Output the [X, Y] coordinate of the center of the cell containing the given text.  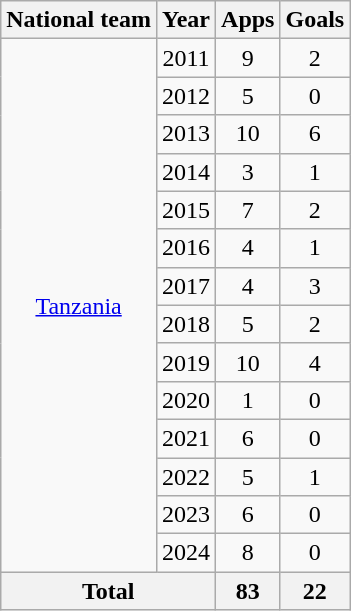
2021 [186, 438]
8 [248, 553]
2018 [186, 324]
2013 [186, 134]
2017 [186, 286]
2023 [186, 515]
83 [248, 591]
Goals [315, 20]
2015 [186, 210]
2012 [186, 96]
22 [315, 591]
Apps [248, 20]
2024 [186, 553]
2022 [186, 477]
7 [248, 210]
2020 [186, 400]
2011 [186, 58]
Tanzania [79, 306]
National team [79, 20]
Total [108, 591]
Year [186, 20]
2019 [186, 362]
2016 [186, 248]
2014 [186, 172]
9 [248, 58]
